Return [X, Y] of the center of cell containing provided text 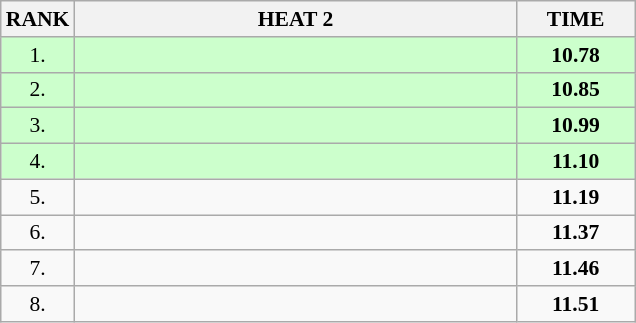
11.37 [576, 233]
11.19 [576, 197]
RANK [38, 19]
11.46 [576, 269]
10.99 [576, 126]
HEAT 2 [295, 19]
4. [38, 162]
2. [38, 90]
TIME [576, 19]
11.10 [576, 162]
5. [38, 197]
7. [38, 269]
11.51 [576, 304]
10.78 [576, 55]
10.85 [576, 90]
6. [38, 233]
3. [38, 126]
8. [38, 304]
1. [38, 55]
